From the cell containing the given text, extract its center point as [x, y] coordinate. 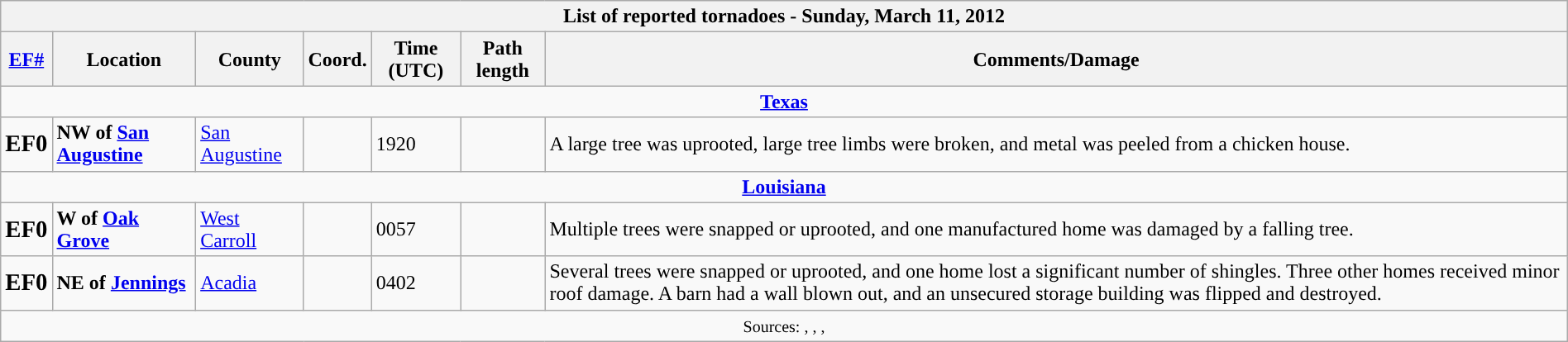
Coord. [337, 59]
Comments/Damage [1056, 59]
List of reported tornadoes - Sunday, March 11, 2012 [784, 17]
County [250, 59]
0057 [415, 230]
Sources: , , , [784, 325]
Path length [503, 59]
W of Oak Grove [124, 230]
West Carroll [250, 230]
1920 [415, 144]
Acadia [250, 283]
Location [124, 59]
Louisiana [784, 187]
Time (UTC) [415, 59]
NW of San Augustine [124, 144]
A large tree was uprooted, large tree limbs were broken, and metal was peeled from a chicken house. [1056, 144]
EF# [26, 59]
Texas [784, 102]
NE of Jennings [124, 283]
San Augustine [250, 144]
0402 [415, 283]
Multiple trees were snapped or uprooted, and one manufactured home was damaged by a falling tree. [1056, 230]
